Search for the cell housing the specified text and yield its (X, Y) center coordinate. 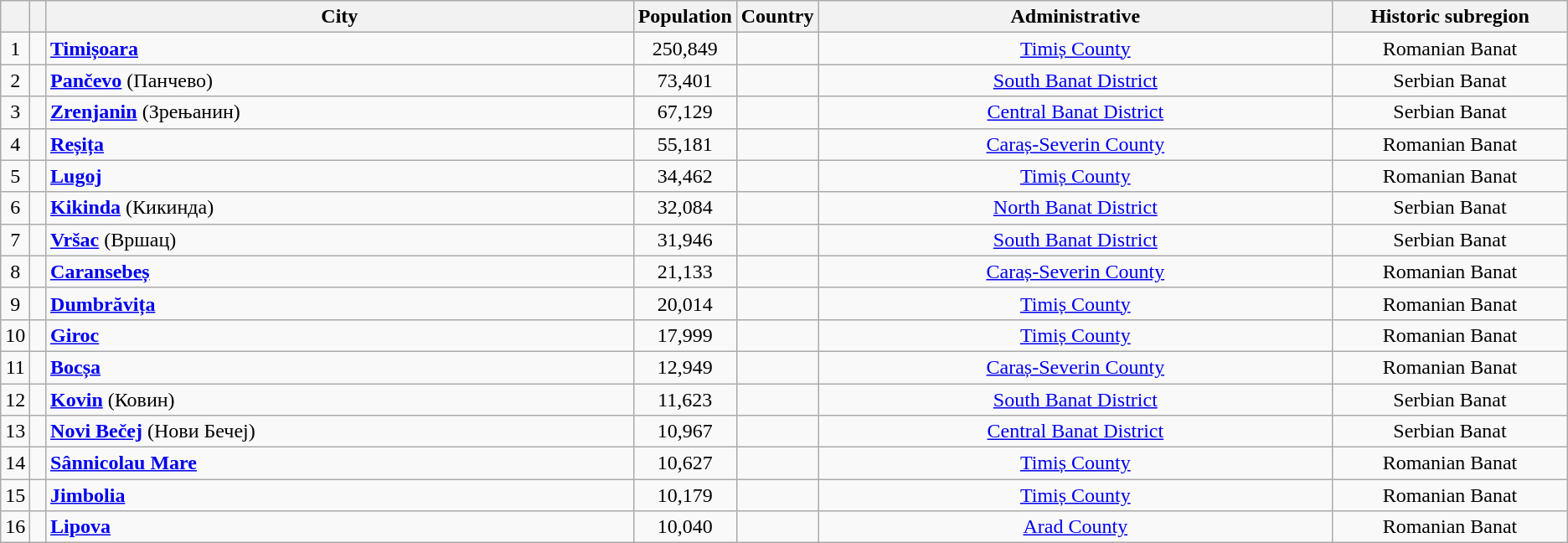
10,179 (685, 495)
5 (15, 176)
1 (15, 49)
12,949 (685, 367)
Dumbrăvița (340, 303)
North Banat District (1075, 208)
Lipova (340, 527)
Bocșa (340, 367)
Vršac (Вршац) (340, 240)
Caransebeș (340, 271)
11 (15, 367)
21,133 (685, 271)
9 (15, 303)
13 (15, 432)
10,040 (685, 527)
Kikinda (Кикинда) (340, 208)
55,181 (685, 144)
17,999 (685, 335)
Pančevo (Панчево) (340, 80)
Zrenjanin (Зрењанин) (340, 112)
Arad County (1075, 527)
Kovin (Ковин) (340, 400)
34,462 (685, 176)
16 (15, 527)
15 (15, 495)
250,849 (685, 49)
Administrative (1075, 17)
Country (777, 17)
73,401 (685, 80)
10,627 (685, 463)
67,129 (685, 112)
Novi Bečej (Нови Бечеј) (340, 432)
2 (15, 80)
Historic subregion (1451, 17)
8 (15, 271)
Lugoj (340, 176)
City (340, 17)
12 (15, 400)
14 (15, 463)
3 (15, 112)
10,967 (685, 432)
20,014 (685, 303)
6 (15, 208)
31,946 (685, 240)
32,084 (685, 208)
Reșița (340, 144)
Timișoara (340, 49)
Population (685, 17)
Jimbolia (340, 495)
Giroc (340, 335)
10 (15, 335)
11,623 (685, 400)
Sânnicolau Mare (340, 463)
7 (15, 240)
4 (15, 144)
